Search for the cell housing the specified text and yield its (X, Y) center coordinate. 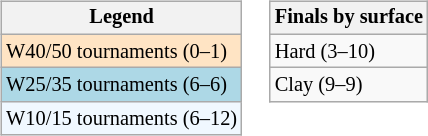
Finals by surface (349, 18)
W40/50 tournaments (0–1) (122, 51)
Clay (9–9) (349, 85)
W10/15 tournaments (6–12) (122, 119)
Hard (3–10) (349, 51)
W25/35 tournaments (6–6) (122, 85)
Legend (122, 18)
